Identify which cell holds the provided text, then report its (x, y) central coordinate. 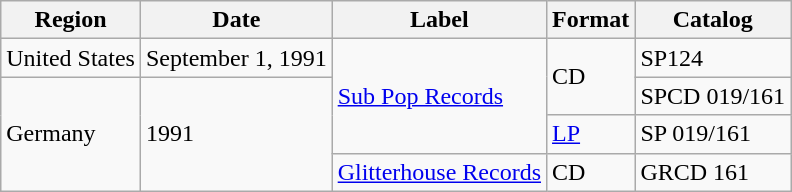
Label (439, 20)
1991 (236, 134)
September 1, 1991 (236, 58)
GRCD 161 (713, 172)
SPCD 019/161 (713, 96)
Date (236, 20)
SP 019/161 (713, 134)
LP (591, 134)
Sub Pop Records (439, 96)
Germany (71, 134)
Catalog (713, 20)
Glitterhouse Records (439, 172)
Format (591, 20)
Region (71, 20)
United States (71, 58)
SP124 (713, 58)
